Detect which cell encompasses the target text, then output its (X, Y) center coordinate. 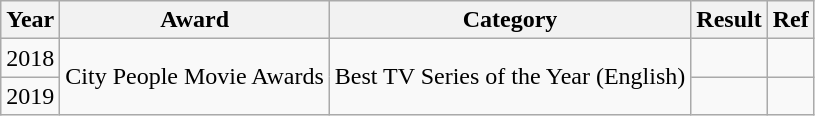
Award (195, 20)
City People Movie Awards (195, 77)
2018 (30, 58)
2019 (30, 96)
Category (510, 20)
Best TV Series of the Year (English) (510, 77)
Result (729, 20)
Ref (790, 20)
Year (30, 20)
